Extract the [x, y] coordinate from the center of the cell holding the provided text.  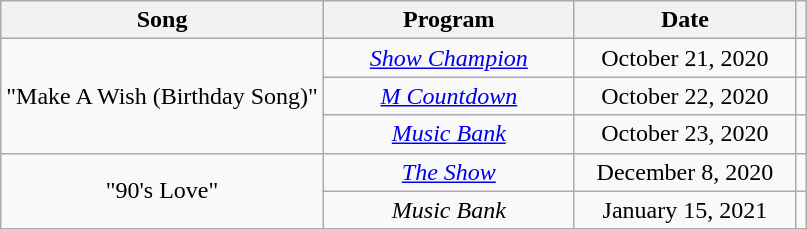
"Make A Wish (Birthday Song)" [162, 96]
Song [162, 20]
Program [448, 20]
October 22, 2020 [684, 96]
"90's Love" [162, 191]
M Countdown [448, 96]
January 15, 2021 [684, 210]
October 21, 2020 [684, 58]
Show Champion [448, 58]
Date [684, 20]
October 23, 2020 [684, 134]
December 8, 2020 [684, 172]
The Show [448, 172]
